For the text-containing cell, return its midpoint in [X, Y] coordinate format. 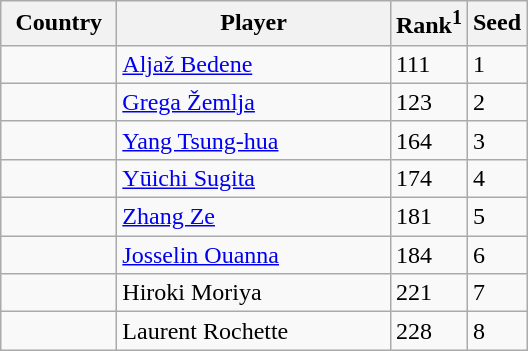
4 [496, 178]
Seed [496, 24]
Laurent Rochette [254, 331]
Yang Tsung-hua [254, 140]
Aljaž Bedene [254, 64]
2 [496, 102]
Hiroki Moriya [254, 293]
Rank1 [428, 24]
181 [428, 217]
Zhang Ze [254, 217]
228 [428, 331]
Josselin Ouanna [254, 255]
184 [428, 255]
111 [428, 64]
Player [254, 24]
164 [428, 140]
174 [428, 178]
221 [428, 293]
123 [428, 102]
Yūichi Sugita [254, 178]
8 [496, 331]
5 [496, 217]
6 [496, 255]
1 [496, 64]
Country [59, 24]
3 [496, 140]
Grega Žemlja [254, 102]
7 [496, 293]
